For the text-containing cell, return its midpoint in [x, y] coordinate format. 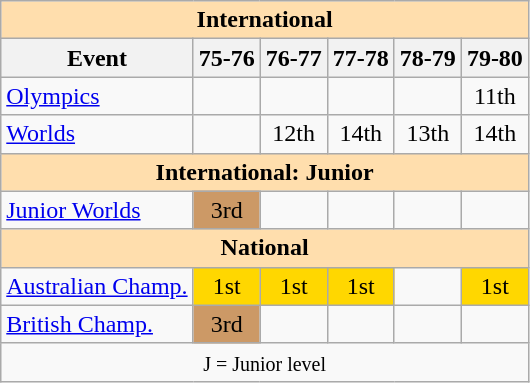
Event [97, 58]
13th [428, 134]
Australian Champ. [97, 286]
J = Junior level [265, 362]
12th [294, 134]
79-80 [494, 58]
International [265, 20]
Worlds [97, 134]
75-76 [226, 58]
Olympics [97, 96]
11th [494, 96]
77-78 [360, 58]
National [265, 248]
76-77 [294, 58]
Junior Worlds [97, 210]
British Champ. [97, 324]
International: Junior [265, 172]
78-79 [428, 58]
